Return the (X, Y) coordinate for the center point of the cell that contains the specified text.  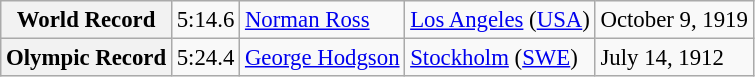
Stockholm (SWE) (500, 58)
5:24.4 (205, 58)
5:14.6 (205, 20)
October 9, 1919 (674, 20)
Olympic Record (86, 58)
George Hodgson (322, 58)
Norman Ross (322, 20)
World Record (86, 20)
Los Angeles (USA) (500, 20)
July 14, 1912 (674, 58)
